For the text-containing cell, return its midpoint in [x, y] coordinate format. 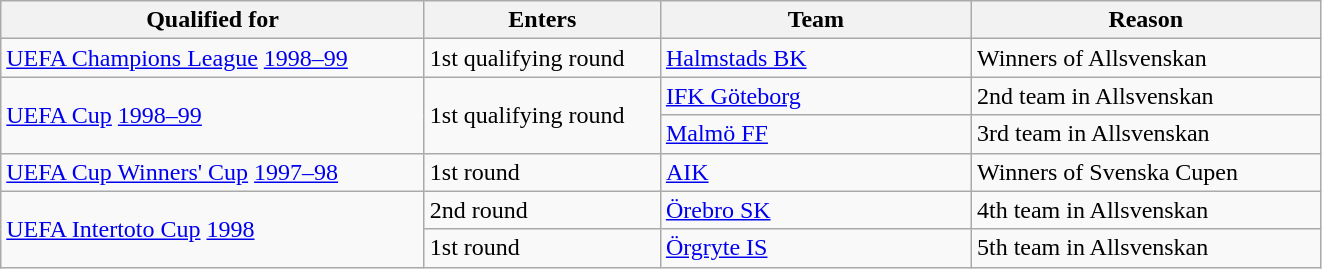
Winners of Svenska Cupen [1146, 172]
Qualified for [213, 20]
5th team in Allsvenskan [1146, 248]
3rd team in Allsvenskan [1146, 134]
IFK Göteborg [816, 96]
Enters [542, 20]
Reason [1146, 20]
UEFA Intertoto Cup 1998 [213, 229]
2nd team in Allsvenskan [1146, 96]
UEFA Cup Winners' Cup 1997–98 [213, 172]
4th team in Allsvenskan [1146, 210]
Örebro SK [816, 210]
Halmstads BK [816, 58]
Team [816, 20]
UEFA Champions League 1998–99 [213, 58]
Winners of Allsvenskan [1146, 58]
Malmö FF [816, 134]
2nd round [542, 210]
UEFA Cup 1998–99 [213, 115]
Örgryte IS [816, 248]
AIK [816, 172]
